Provide the (X, Y) coordinate of the cell's center where the given text is located.  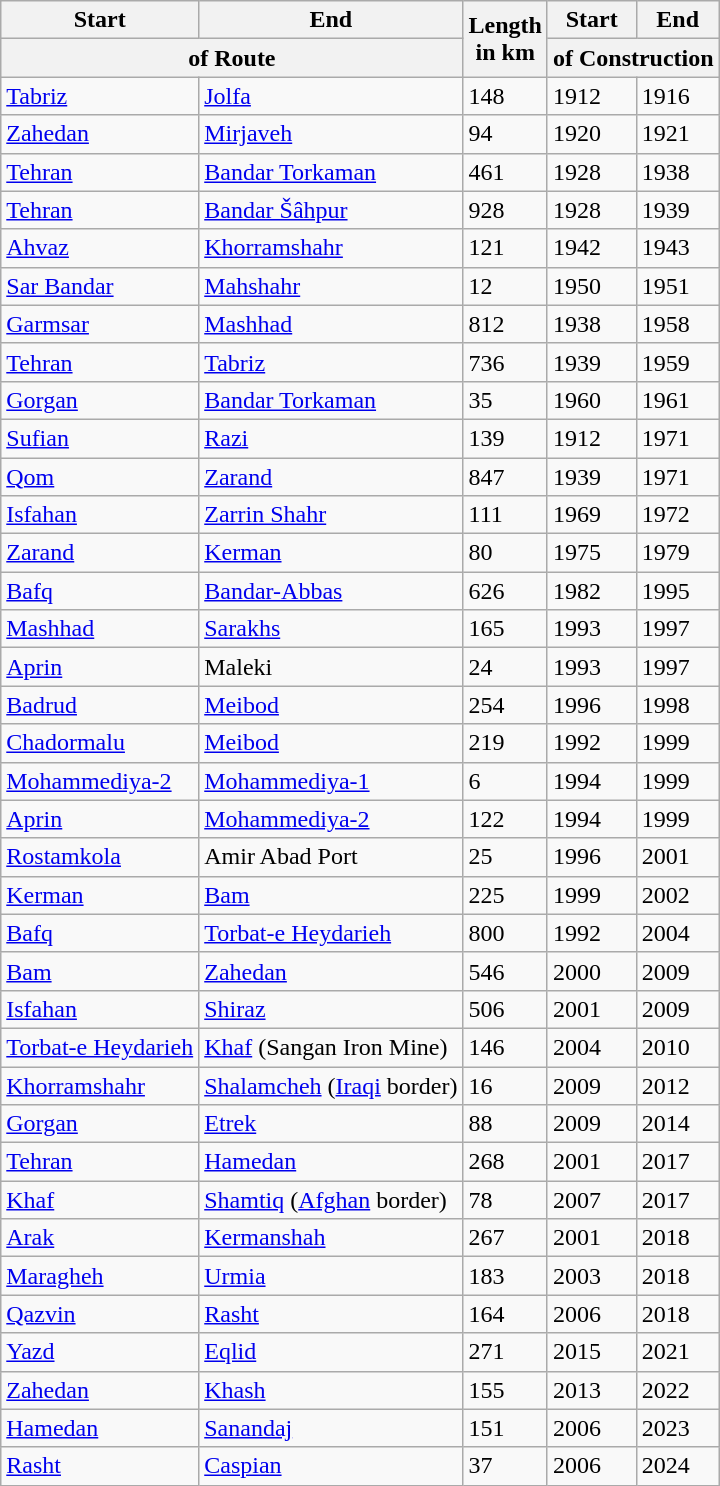
Badrud (100, 705)
2010 (678, 1047)
2002 (678, 895)
24 (505, 667)
of Construction (633, 58)
1995 (678, 591)
Sar Bandar (100, 286)
78 (505, 1200)
16 (505, 1085)
Maragheh (100, 1276)
1942 (592, 248)
Khaf (Sangan Iron Mine) (331, 1047)
Kermanshah (331, 1238)
183 (505, 1276)
35 (505, 400)
Jolfa (331, 96)
1959 (678, 362)
Zarrin Shahr (331, 515)
Mohammediya-1 (331, 781)
Khash (331, 1390)
1920 (592, 134)
1950 (592, 286)
2003 (592, 1276)
Mahshahr (331, 286)
Ahvaz (100, 248)
1982 (592, 591)
2024 (678, 1466)
6 (505, 781)
1943 (678, 248)
88 (505, 1124)
Garmsar (100, 324)
2022 (678, 1390)
94 (505, 134)
148 (505, 96)
Yazd (100, 1352)
Shalamcheh (Iraqi border) (331, 1085)
164 (505, 1314)
80 (505, 553)
506 (505, 1009)
146 (505, 1047)
800 (505, 933)
Qom (100, 477)
Mirjaveh (331, 134)
928 (505, 210)
Sufian (100, 438)
1921 (678, 134)
847 (505, 477)
2021 (678, 1352)
Sanandaj (331, 1428)
165 (505, 629)
1916 (678, 96)
736 (505, 362)
225 (505, 895)
Etrek (331, 1124)
25 (505, 857)
2007 (592, 1200)
139 (505, 438)
1969 (592, 515)
Rostamkola (100, 857)
of Route (232, 58)
1958 (678, 324)
Khaf (100, 1200)
1972 (678, 515)
1951 (678, 286)
461 (505, 172)
Qazvin (100, 1314)
122 (505, 819)
Lengthin km (505, 39)
151 (505, 1428)
Bandar Šâhpur (331, 210)
Sarakhs (331, 629)
Amir Abad Port (331, 857)
Razi (331, 438)
Chadormalu (100, 743)
Urmia (331, 1276)
2012 (678, 1085)
121 (505, 248)
Arak (100, 1238)
1961 (678, 400)
271 (505, 1352)
37 (505, 1466)
2023 (678, 1428)
Bandar-Abbas (331, 591)
1998 (678, 705)
1979 (678, 553)
Shamtiq (Afghan border) (331, 1200)
Maleki (331, 667)
2013 (592, 1390)
254 (505, 705)
Eqlid (331, 1352)
Shiraz (331, 1009)
2000 (592, 971)
2014 (678, 1124)
12 (505, 286)
1960 (592, 400)
155 (505, 1390)
111 (505, 515)
Caspian (331, 1466)
626 (505, 591)
812 (505, 324)
268 (505, 1162)
219 (505, 743)
546 (505, 971)
1975 (592, 553)
2015 (592, 1352)
267 (505, 1238)
